Return (x, y) of the center of cell containing provided text 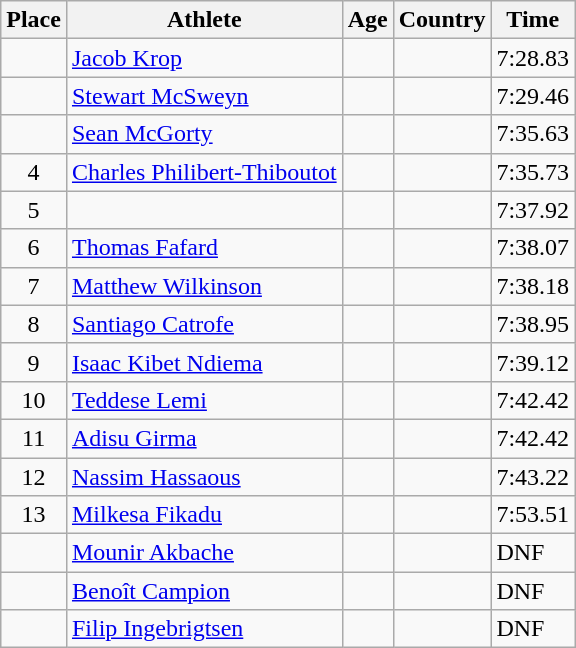
Benoît Campion (204, 591)
Place (34, 20)
Adisu Girma (204, 438)
7 (34, 286)
Age (368, 20)
Isaac Kibet Ndiema (204, 362)
7:28.83 (533, 58)
5 (34, 210)
Teddese Lemi (204, 400)
Mounir Akbache (204, 553)
Milkesa Fikadu (204, 515)
Charles Philibert-Thiboutot (204, 172)
11 (34, 438)
8 (34, 324)
7:38.18 (533, 286)
Santiago Catrofe (204, 324)
Thomas Fafard (204, 248)
4 (34, 172)
10 (34, 400)
Filip Ingebrigtsen (204, 629)
13 (34, 515)
Stewart McSweyn (204, 96)
7:38.07 (533, 248)
7:38.95 (533, 324)
6 (34, 248)
7:37.92 (533, 210)
7:39.12 (533, 362)
9 (34, 362)
7:35.73 (533, 172)
Time (533, 20)
7:53.51 (533, 515)
Nassim Hassaous (204, 477)
7:43.22 (533, 477)
Sean McGorty (204, 134)
Country (442, 20)
7:29.46 (533, 96)
Jacob Krop (204, 58)
Matthew Wilkinson (204, 286)
Athlete (204, 20)
7:35.63 (533, 134)
12 (34, 477)
